Locate the cell with the specified text and output its [X, Y] center coordinate. 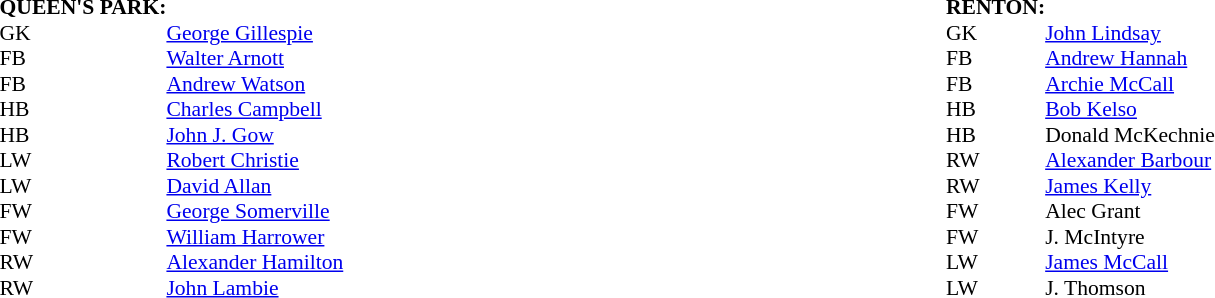
Donald McKechnie [1130, 135]
James McCall [1130, 263]
Andrew Hannah [1130, 59]
George Somerville [254, 211]
Archie McCall [1130, 84]
David Allan [254, 186]
Alec Grant [1130, 211]
Walter Arnott [254, 59]
Andrew Watson [254, 84]
J. McIntyre [1130, 237]
John Lindsay [1130, 33]
Charles Campbell [254, 109]
James Kelly [1130, 186]
Robert Christie [254, 161]
William Harrower [254, 237]
Alexander Hamilton [254, 263]
Bob Kelso [1130, 109]
Alexander Barbour [1130, 161]
John J. Gow [254, 135]
George Gillespie [254, 33]
